Search for the cell housing the specified text and yield its (x, y) center coordinate. 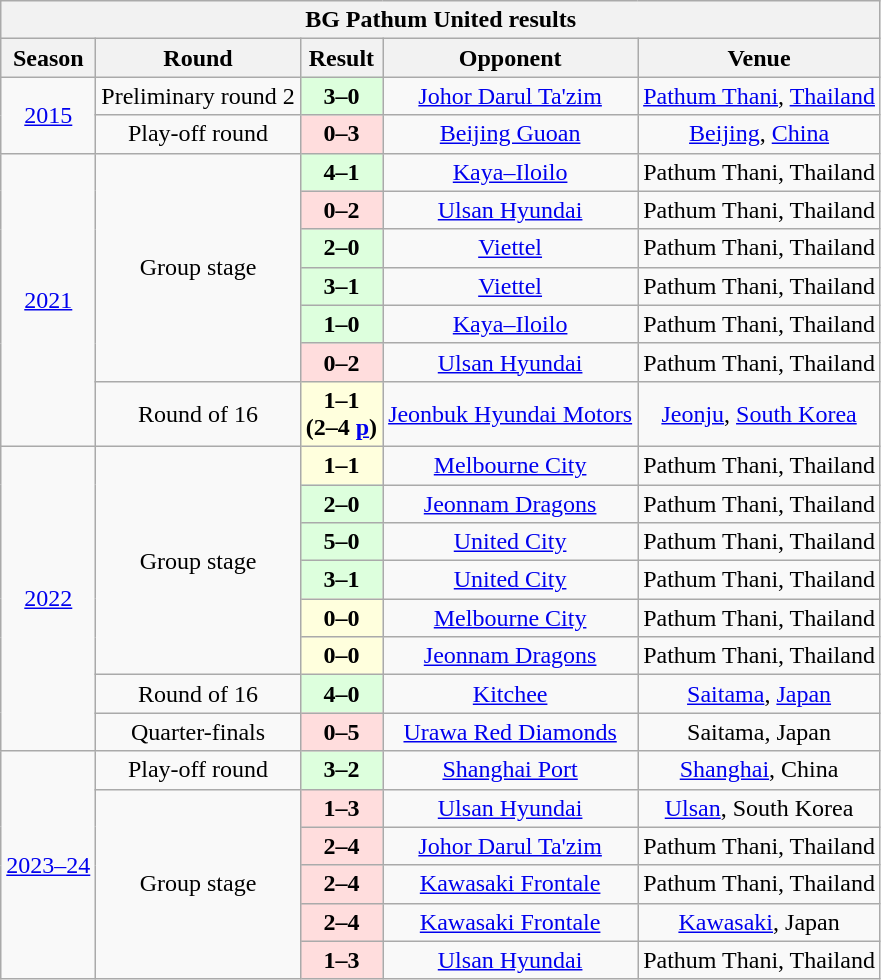
Round (198, 58)
Opponent (510, 58)
2015 (48, 115)
Kawasaki, Japan (760, 922)
Quarter-finals (198, 732)
Shanghai Port (510, 770)
3–0 (341, 96)
Shanghai, China (760, 770)
1–1 (341, 465)
Jeonbuk Hyundai Motors (510, 414)
0–3 (341, 134)
5–0 (341, 542)
4–0 (341, 694)
Ulsan, South Korea (760, 808)
Result (341, 58)
Venue (760, 58)
2023–24 (48, 865)
0–5 (341, 732)
Beijing Guoan (510, 134)
Preliminary round 2 (198, 96)
1–1 (2–4 p) (341, 414)
Kitchee (510, 694)
3–2 (341, 770)
1–0 (341, 324)
BG Pathum United results (441, 20)
2021 (48, 300)
4–1 (341, 172)
2022 (48, 598)
Beijing, China (760, 134)
Jeonju, South Korea (760, 414)
Urawa Red Diamonds (510, 732)
Season (48, 58)
